Capture the cell that displays the provided text and extract its (X, Y) central coordinate. 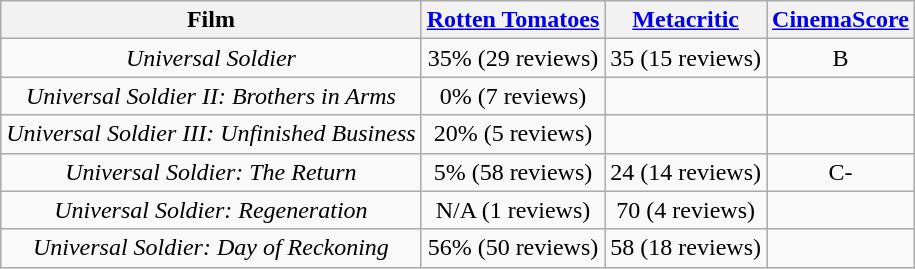
35% (29 reviews) (513, 58)
56% (50 reviews) (513, 248)
CinemaScore (841, 20)
Film (211, 20)
Universal Soldier (211, 58)
5% (58 reviews) (513, 172)
Rotten Tomatoes (513, 20)
Metacritic (686, 20)
C- (841, 172)
24 (14 reviews) (686, 172)
Universal Soldier: Regeneration (211, 210)
B (841, 58)
Universal Soldier II: Brothers in Arms (211, 96)
20% (5 reviews) (513, 134)
70 (4 reviews) (686, 210)
35 (15 reviews) (686, 58)
N/A (1 reviews) (513, 210)
Universal Soldier III: Unfinished Business (211, 134)
Universal Soldier: The Return (211, 172)
58 (18 reviews) (686, 248)
0% (7 reviews) (513, 96)
Universal Soldier: Day of Reckoning (211, 248)
